Extract the (x, y) coordinate from the center of the cell holding the provided text.  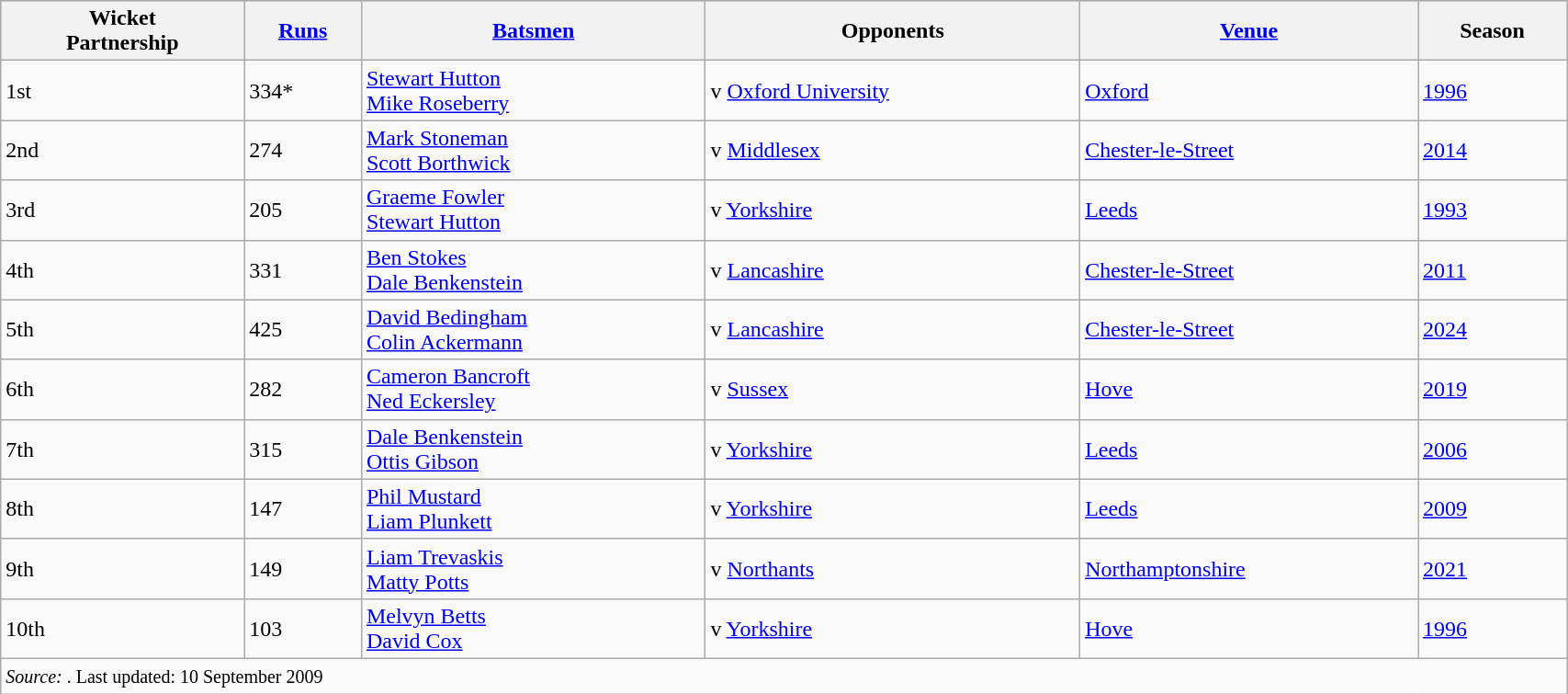
Mark Stoneman Scott Borthwick (533, 151)
147 (303, 509)
4th (123, 270)
425 (303, 329)
David Bedingham Colin Ackermann (533, 329)
2021 (1493, 568)
2014 (1493, 151)
7th (123, 449)
334* (303, 90)
Venue (1249, 31)
v Sussex (893, 390)
Cameron Bancroft Ned Eckersley (533, 390)
1993 (1493, 210)
Graeme Fowler Stewart Hutton (533, 210)
WicketPartnership (123, 31)
Liam Trevaskis Matty Potts (533, 568)
3rd (123, 210)
v Middlesex (893, 151)
Dale Benkenstein Ottis Gibson (533, 449)
315 (303, 449)
Runs (303, 31)
274 (303, 151)
2009 (1493, 509)
331 (303, 270)
Oxford (1249, 90)
v Northants (893, 568)
10th (123, 629)
282 (303, 390)
149 (303, 568)
Melvyn Betts David Cox (533, 629)
Stewart Hutton Mike Roseberry (533, 90)
Source: . Last updated: 10 September 2009 (784, 676)
Ben Stokes Dale Benkenstein (533, 270)
Opponents (893, 31)
9th (123, 568)
Northamptonshire (1249, 568)
103 (303, 629)
205 (303, 210)
Phil Mustard Liam Plunkett (533, 509)
2nd (123, 151)
6th (123, 390)
1st (123, 90)
Season (1493, 31)
8th (123, 509)
2024 (1493, 329)
5th (123, 329)
2011 (1493, 270)
2006 (1493, 449)
2019 (1493, 390)
Batsmen (533, 31)
v Oxford University (893, 90)
